Scan for the cell matching the given text and deliver its [x, y] coordinate at center. 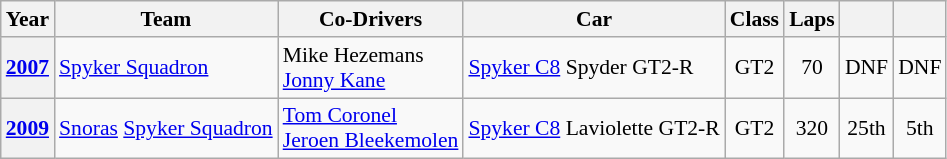
70 [812, 68]
2007 [28, 68]
Laps [812, 19]
Year [28, 19]
Car [594, 19]
Snoras Spyker Squadron [166, 128]
5th [920, 128]
Class [754, 19]
Spyker C8 Spyder GT2-R [594, 68]
Tom Coronel Jeroen Bleekemolen [371, 128]
Mike Hezemans Jonny Kane [371, 68]
Team [166, 19]
25th [866, 128]
Co-Drivers [371, 19]
2009 [28, 128]
Spyker C8 Laviolette GT2-R [594, 128]
320 [812, 128]
Spyker Squadron [166, 68]
